Return [X, Y] of the center of cell containing provided text 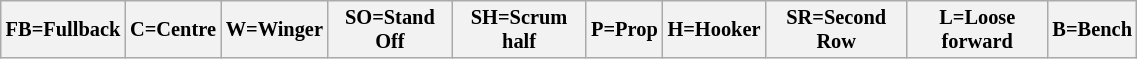
SH=Scrum half [519, 29]
SR=Second Row [836, 29]
B=Bench [1092, 29]
FB=Fullback [63, 29]
P=Prop [624, 29]
SO=Stand Off [390, 29]
W=Winger [274, 29]
H=Hooker [714, 29]
C=Centre [173, 29]
L=Loose forward [977, 29]
